Find where the given text appears and provide that cell's center as [x, y] coordinate. 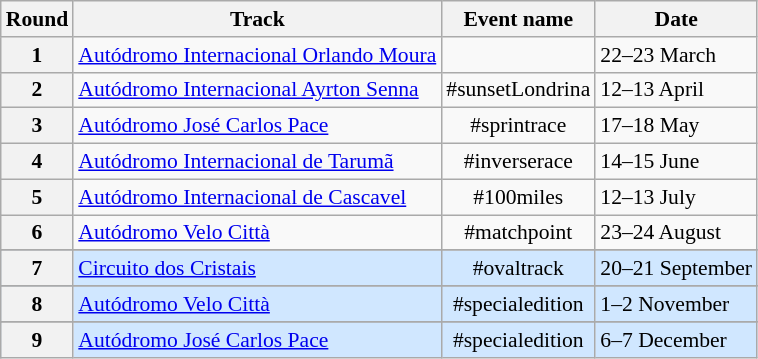
Autódromo Internacional de Cascavel [257, 197]
3 [38, 126]
Date [676, 19]
6 [38, 233]
8 [38, 304]
23–24 August [676, 233]
Track [257, 19]
2 [38, 90]
14–15 June [676, 162]
Round [38, 19]
#100miles [518, 197]
Autódromo Internacional Orlando Moura [257, 55]
4 [38, 162]
#matchpoint [518, 233]
Autódromo Internacional Ayrton Senna [257, 90]
12–13 April [676, 90]
22–23 March [676, 55]
5 [38, 197]
#ovaltrack [518, 269]
Event name [518, 19]
6–7 December [676, 340]
Autódromo Internacional de Tarumã [257, 162]
Circuito dos Cristais [257, 269]
12–13 July [676, 197]
7 [38, 269]
9 [38, 340]
#sprintrace [518, 126]
1–2 November [676, 304]
#inverserace [518, 162]
1 [38, 55]
17–18 May [676, 126]
#sunsetLondrina [518, 90]
20–21 September [676, 269]
